Find where the given text appears and provide that cell's center as (x, y) coordinate. 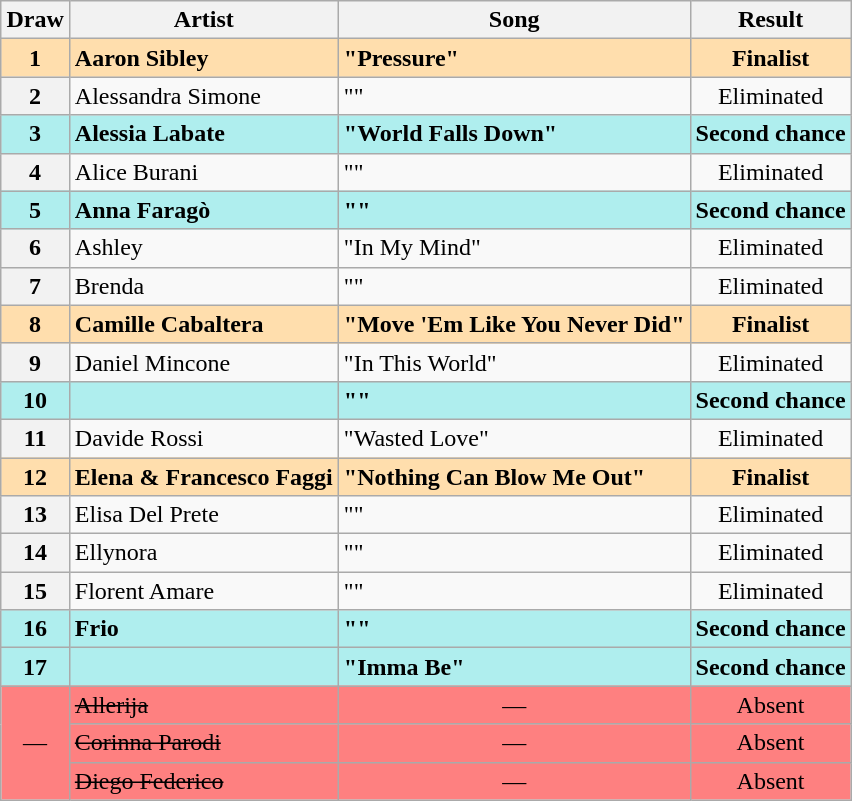
Result (770, 20)
10 (35, 400)
"World Falls Down" (514, 134)
7 (35, 286)
5 (35, 210)
4 (35, 172)
9 (35, 362)
"Move 'Em Like You Never Did" (514, 324)
Alice Burani (204, 172)
"Imma Be" (514, 667)
6 (35, 248)
Frio (204, 629)
Brenda (204, 286)
"In This World" (514, 362)
Elena & Francesco Faggi (204, 477)
16 (35, 629)
17 (35, 667)
Davide Rossi (204, 438)
2 (35, 96)
Allerija (204, 705)
14 (35, 553)
Artist (204, 20)
Elisa Del Prete (204, 515)
3 (35, 134)
Ellynora (204, 553)
13 (35, 515)
"Nothing Can Blow Me Out" (514, 477)
12 (35, 477)
Song (514, 20)
Draw (35, 20)
Camille Cabaltera (204, 324)
15 (35, 591)
"Wasted Love" (514, 438)
Ashley (204, 248)
Aaron Sibley (204, 58)
Diego Federico (204, 781)
"Pressure" (514, 58)
Daniel Mincone (204, 362)
8 (35, 324)
Alessia Labate (204, 134)
Alessandra Simone (204, 96)
"In My Mind" (514, 248)
11 (35, 438)
1 (35, 58)
Corinna Parodi (204, 743)
Florent Amare (204, 591)
Anna Faragò (204, 210)
